Return the (X, Y) coordinate for the center point of the cell that contains the specified text.  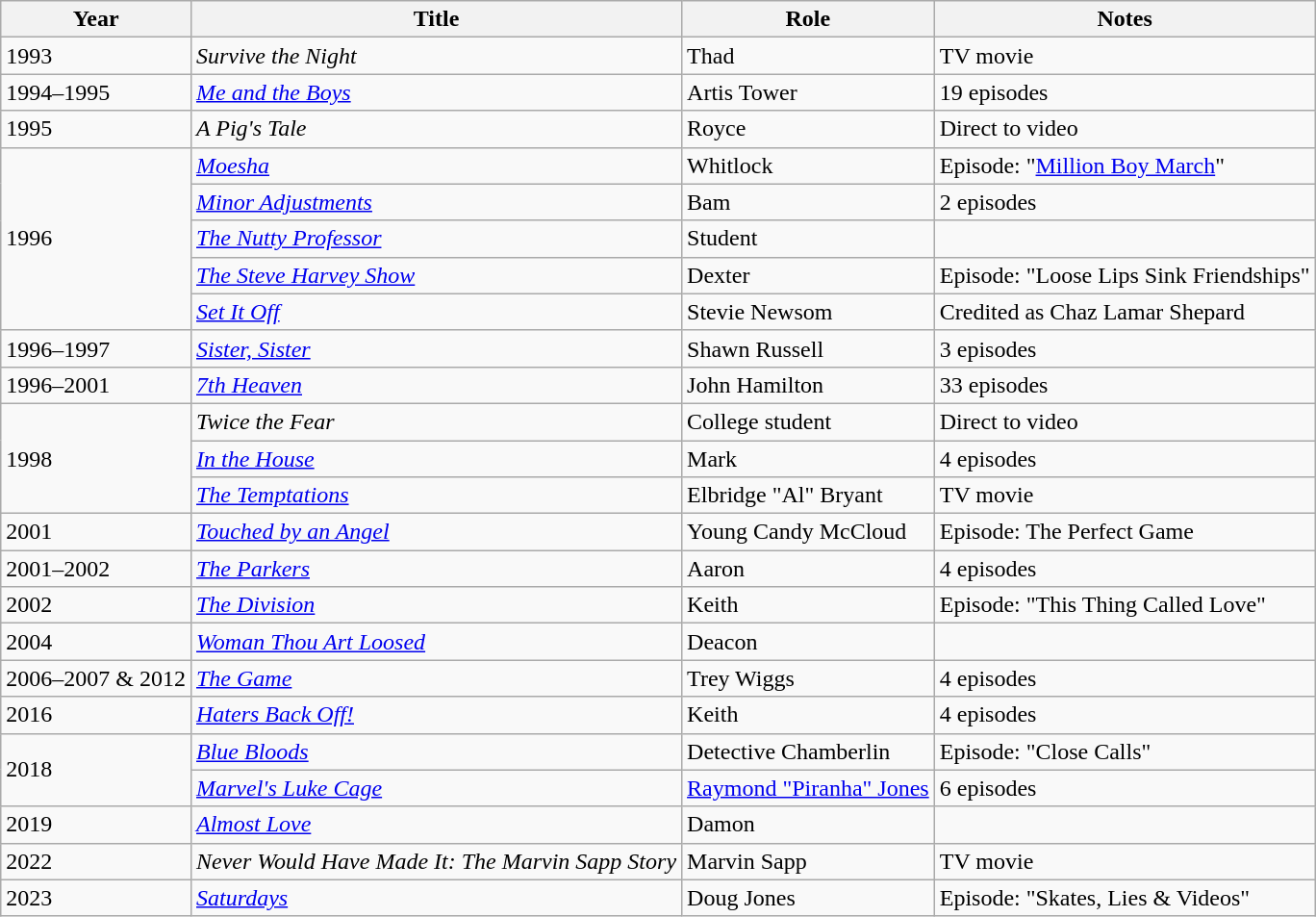
2006–2007 & 2012 (96, 678)
Sister, Sister (436, 348)
33 episodes (1125, 385)
6 episodes (1125, 788)
1993 (96, 56)
1998 (96, 458)
2002 (96, 605)
Woman Thou Art Loosed (436, 642)
John Hamilton (808, 385)
Shawn Russell (808, 348)
Marvel's Luke Cage (436, 788)
2004 (96, 642)
Marvin Sapp (808, 861)
2018 (96, 770)
Deacon (808, 642)
Me and the Boys (436, 92)
Raymond "Piranha" Jones (808, 788)
1996–1997 (96, 348)
Detective Chamberlin (808, 751)
Title (436, 19)
Stevie Newsom (808, 312)
Artis Tower (808, 92)
Student (808, 239)
The Steve Harvey Show (436, 275)
1994–1995 (96, 92)
The Division (436, 605)
Damon (808, 825)
1996 (96, 239)
1995 (96, 129)
Survive the Night (436, 56)
Whitlock (808, 166)
Episode: The Perfect Game (1125, 532)
Role (808, 19)
Episode: "Skates, Lies & Videos" (1125, 898)
Never Would Have Made It: The Marvin Sapp Story (436, 861)
Blue Bloods (436, 751)
The Parkers (436, 569)
Credited as Chaz Lamar Shepard (1125, 312)
Episode: "This Thing Called Love" (1125, 605)
1996–2001 (96, 385)
Year (96, 19)
Touched by an Angel (436, 532)
The Temptations (436, 496)
Aaron (808, 569)
2023 (96, 898)
Dexter (808, 275)
19 episodes (1125, 92)
2019 (96, 825)
2001–2002 (96, 569)
In the House (436, 459)
Saturdays (436, 898)
A Pig's Tale (436, 129)
Almost Love (436, 825)
2016 (96, 715)
2022 (96, 861)
Elbridge "Al" Bryant (808, 496)
The Game (436, 678)
Royce (808, 129)
Episode: "Loose Lips Sink Friendships" (1125, 275)
Episode: "Million Boy March" (1125, 166)
Episode: "Close Calls" (1125, 751)
Thad (808, 56)
Twice the Fear (436, 421)
Trey Wiggs (808, 678)
The Nutty Professor (436, 239)
7th Heaven (436, 385)
3 episodes (1125, 348)
Young Candy McCloud (808, 532)
Bam (808, 202)
2 episodes (1125, 202)
College student (808, 421)
2001 (96, 532)
Doug Jones (808, 898)
Minor Adjustments (436, 202)
Haters Back Off! (436, 715)
Mark (808, 459)
Moesha (436, 166)
Notes (1125, 19)
Set It Off (436, 312)
